From the cell containing the given text, extract its center point as [X, Y] coordinate. 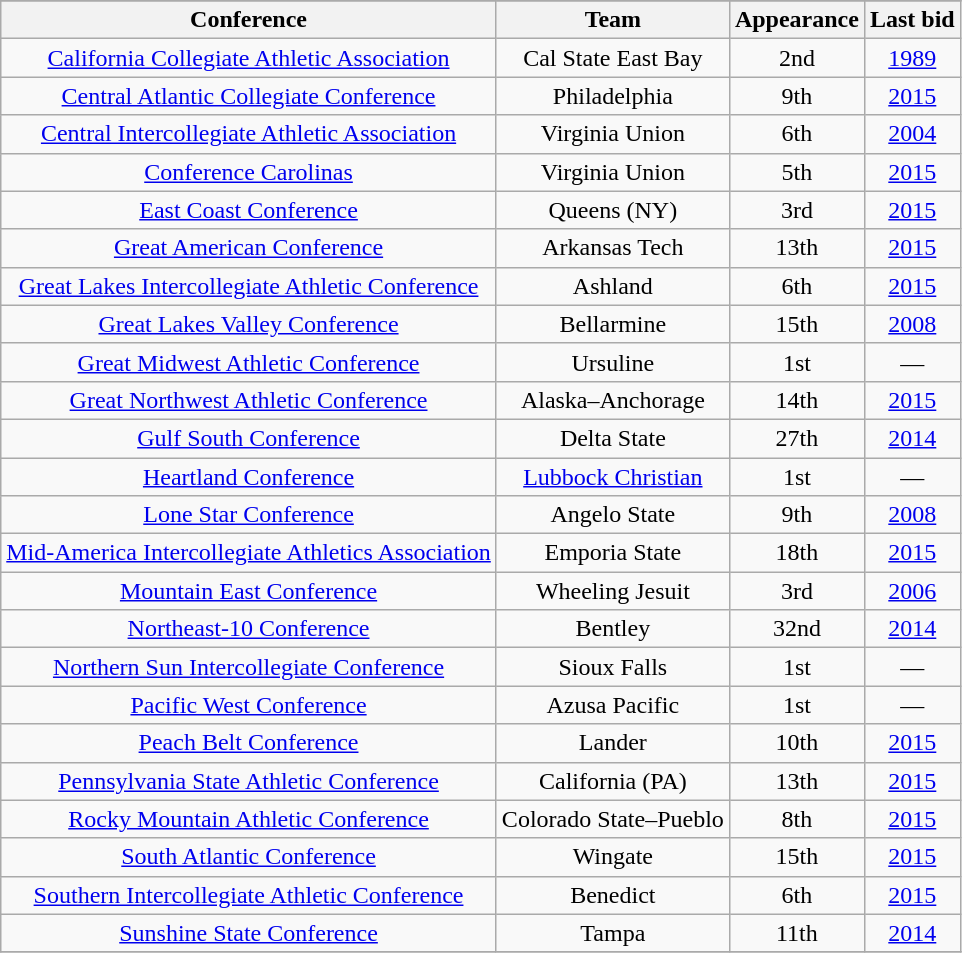
Great Lakes Valley Conference [249, 324]
Bentley [612, 629]
Bellarmine [612, 324]
27th [796, 438]
Mountain East Conference [249, 591]
Cal State East Bay [612, 58]
Lander [612, 743]
Ursuline [612, 362]
Emporia State [612, 553]
Heartland Conference [249, 477]
2nd [796, 58]
Benedict [612, 895]
Team [612, 20]
2006 [912, 591]
Great Midwest Athletic Conference [249, 362]
Delta State [612, 438]
Mid-America Intercollegiate Athletics Association [249, 553]
Lone Star Conference [249, 515]
South Atlantic Conference [249, 857]
Angelo State [612, 515]
Wingate [612, 857]
Azusa Pacific [612, 705]
Great American Conference [249, 248]
8th [796, 819]
Northern Sun Intercollegiate Conference [249, 667]
Colorado State–Pueblo [612, 819]
Great Northwest Athletic Conference [249, 400]
California (PA) [612, 781]
Sunshine State Conference [249, 933]
Queens (NY) [612, 210]
Pennsylvania State Athletic Conference [249, 781]
Conference [249, 20]
Ashland [612, 286]
Lubbock Christian [612, 477]
Tampa [612, 933]
Central Intercollegiate Athletic Association [249, 134]
Central Atlantic Collegiate Conference [249, 96]
Wheeling Jesuit [612, 591]
Rocky Mountain Athletic Conference [249, 819]
2004 [912, 134]
Southern Intercollegiate Athletic Conference [249, 895]
Pacific West Conference [249, 705]
11th [796, 933]
Northeast-10 Conference [249, 629]
Gulf South Conference [249, 438]
Last bid [912, 20]
Conference Carolinas [249, 172]
32nd [796, 629]
California Collegiate Athletic Association [249, 58]
5th [796, 172]
1989 [912, 58]
Peach Belt Conference [249, 743]
East Coast Conference [249, 210]
10th [796, 743]
Great Lakes Intercollegiate Athletic Conference [249, 286]
Appearance [796, 20]
Sioux Falls [612, 667]
Philadelphia [612, 96]
18th [796, 553]
14th [796, 400]
Alaska–Anchorage [612, 400]
Arkansas Tech [612, 248]
